From the cell containing the given text, extract its center point as [X, Y] coordinate. 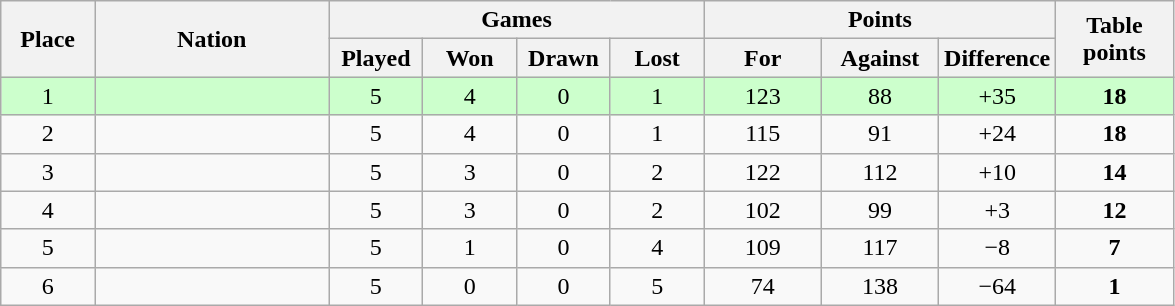
Lost [657, 58]
99 [880, 210]
Games [516, 20]
Against [880, 58]
115 [762, 134]
14 [1114, 172]
109 [762, 248]
117 [880, 248]
Nation [212, 39]
Won [470, 58]
91 [880, 134]
102 [762, 210]
+35 [998, 96]
Drawn [564, 58]
−8 [998, 248]
Tablepoints [1114, 39]
112 [880, 172]
12 [1114, 210]
Points [880, 20]
123 [762, 96]
For [762, 58]
+10 [998, 172]
7 [1114, 248]
138 [880, 286]
74 [762, 286]
+3 [998, 210]
122 [762, 172]
−64 [998, 286]
Played [376, 58]
Place [48, 39]
6 [48, 286]
88 [880, 96]
Difference [998, 58]
+24 [998, 134]
